Find where the given text appears and provide that cell's center as [X, Y] coordinate. 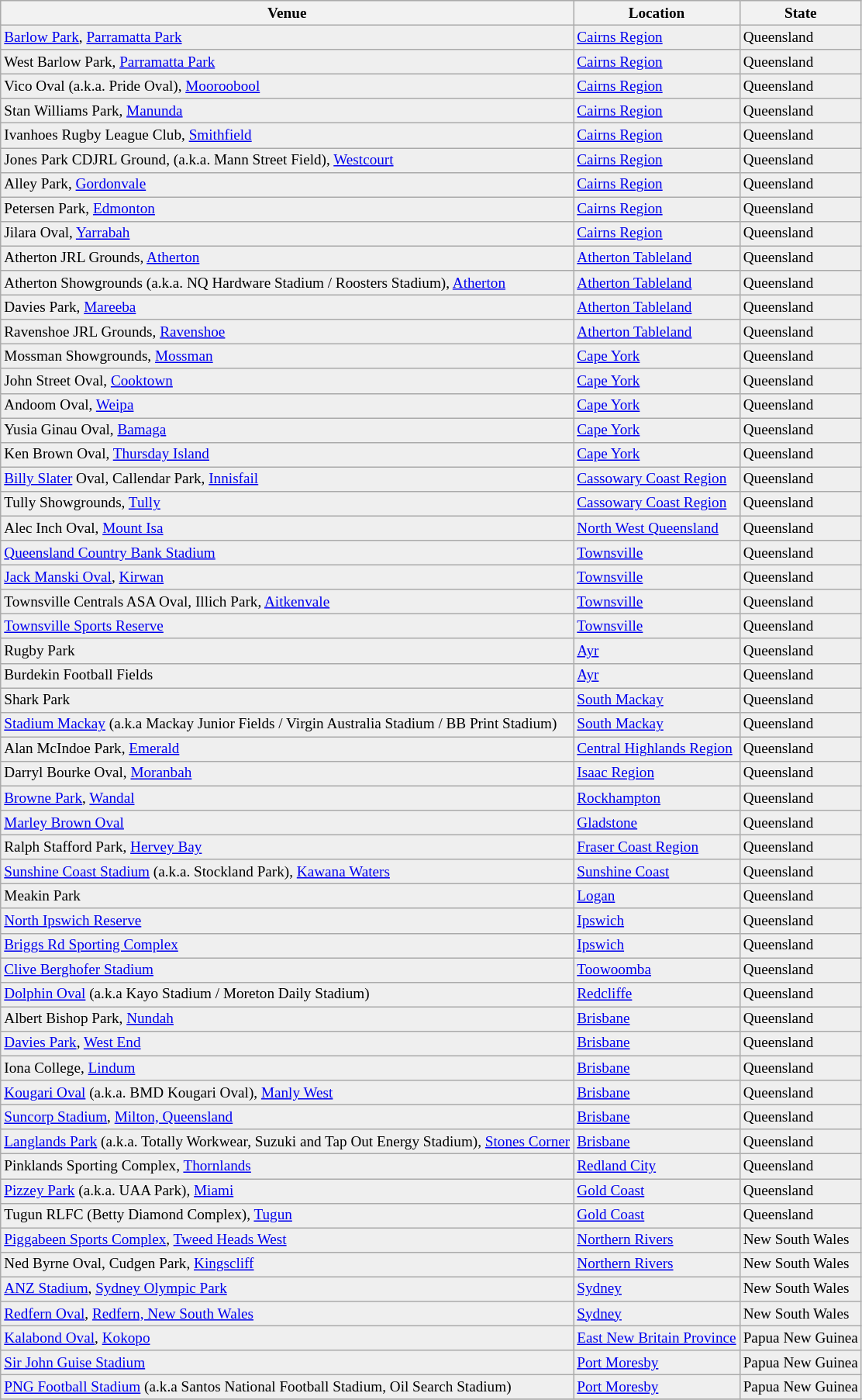
Browne Park, Wandal [287, 798]
Redcliffe [657, 994]
Suncorp Stadium, Milton, Queensland [287, 1117]
Clive Berghofer Stadium [287, 970]
Ned Byrne Oval, Cudgen Park, Kingscliff [287, 1264]
Vico Oval (a.k.a. Pride Oval), Mooroobool [287, 86]
Fraser Coast Region [657, 847]
Atherton JRL Grounds, Atherton [287, 258]
Ivanhoes Rugby League Club, Smithfield [287, 136]
Queensland Country Bank Stadium [287, 553]
Venue [287, 13]
Toowoomba [657, 970]
Alec Inch Oval, Mount Isa [287, 528]
Burdekin Football Fields [287, 676]
Redland City [657, 1167]
Kougari Oval (a.k.a. BMD Kougari Oval), Manly West [287, 1093]
Pinklands Sporting Complex, Thornlands [287, 1167]
Location [657, 13]
ANZ Stadium, Sydney Olympic Park [287, 1289]
Marley Brown Oval [287, 823]
Meakin Park [287, 897]
Atherton Showgrounds (a.k.a. NQ Hardware Stadium / Roosters Stadium), Atherton [287, 283]
Redfern Oval, Redfern, New South Wales [287, 1314]
Alley Park, Gordonvale [287, 185]
Gladstone [657, 823]
Jilara Oval, Yarrabah [287, 233]
Piggabeen Sports Complex, Tweed Heads West [287, 1240]
West Barlow Park, Parramatta Park [287, 62]
Dolphin Oval (a.k.a Kayo Stadium / Moreton Daily Stadium) [287, 994]
Jack Manski Oval, Kirwan [287, 577]
Sunshine Coast [657, 872]
Townsville Sports Reserve [287, 627]
Ken Brown Oval, Thursday Island [287, 455]
Briggs Rd Sporting Complex [287, 945]
Albert Bishop Park, Nundah [287, 1019]
Iona College, Lindum [287, 1068]
Logan [657, 897]
PNG Football Stadium (a.k.a Santos National Football Stadium, Oil Search Stadium) [287, 1387]
John Street Oval, Cooktown [287, 381]
Billy Slater Oval, Callendar Park, Innisfail [287, 479]
Stadium Mackay (a.k.a Mackay Junior Fields / Virgin Australia Stadium / BB Print Stadium) [287, 724]
Davies Park, Mareeba [287, 307]
Tugun RLFC (Betty Diamond Complex), Tugun [287, 1215]
Pizzey Park (a.k.a. UAA Park), Miami [287, 1191]
State [800, 13]
Sunshine Coast Stadium (a.k.a. Stockland Park), Kawana Waters [287, 872]
East New Britain Province [657, 1338]
Barlow Park, Parramatta Park [287, 37]
Ravenshoe JRL Grounds, Ravenshoe [287, 332]
Townsville Centrals ASA Oval, Illich Park, Aitkenvale [287, 602]
Tully Showgrounds, Tully [287, 503]
Darryl Bourke Oval, Moranbah [287, 773]
Alan McIndoe Park, Emerald [287, 749]
Isaac Region [657, 773]
Shark Park [287, 700]
Jones Park CDJRL Ground, (a.k.a. Mann Street Field), Westcourt [287, 160]
Yusia Ginau Oval, Bamaga [287, 430]
Kalabond Oval, Kokopo [287, 1338]
Ralph Stafford Park, Hervey Bay [287, 847]
North West Queensland [657, 528]
Davies Park, West End [287, 1043]
Sir John Guise Stadium [287, 1363]
Central Highlands Region [657, 749]
Rugby Park [287, 651]
Langlands Park (a.k.a. Totally Workwear, Suzuki and Tap Out Energy Stadium), Stones Corner [287, 1142]
Rockhampton [657, 798]
Stan Williams Park, Manunda [287, 111]
Andoom Oval, Weipa [287, 406]
Petersen Park, Edmonton [287, 209]
North Ipswich Reserve [287, 921]
Mossman Showgrounds, Mossman [287, 357]
